Determine the [X, Y] coordinate at the center of the cell enclosing the given text.  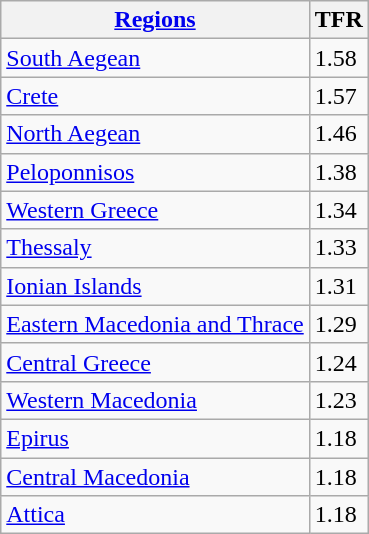
South Aegean [155, 58]
1.34 [338, 210]
1.29 [338, 324]
Eastern Macedonia and Thrace [155, 324]
Peloponnisos [155, 172]
1.57 [338, 96]
Central Greece [155, 362]
Central Macedonia [155, 477]
Crete [155, 96]
Attica [155, 515]
Regions [155, 20]
Western Greece [155, 210]
1.46 [338, 134]
1.31 [338, 286]
1.33 [338, 248]
1.58 [338, 58]
1.38 [338, 172]
Epirus [155, 438]
Ionian Islands [155, 286]
Western Macedonia [155, 400]
1.24 [338, 362]
TFR [338, 20]
North Aegean [155, 134]
1.23 [338, 400]
Thessaly [155, 248]
